Return the [X, Y] coordinate for the center point of the cell that contains the specified text.  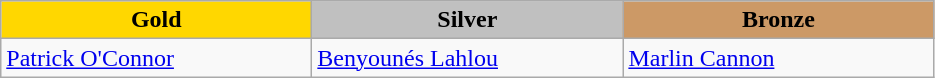
Patrick O'Connor [156, 58]
Silver [468, 20]
Bronze [778, 20]
Benyounés Lahlou [468, 58]
Marlin Cannon [778, 58]
Gold [156, 20]
